Provide the [X, Y] coordinate of the cell's center where the given text is located.  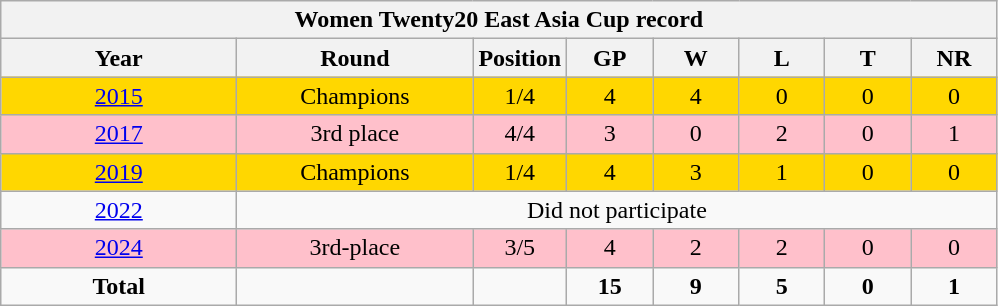
W [696, 58]
2015 [119, 96]
Total [119, 286]
2019 [119, 172]
L [782, 58]
Women Twenty20 East Asia Cup record [499, 20]
3/5 [520, 248]
2024 [119, 248]
15 [610, 286]
5 [782, 286]
3rd place [355, 134]
9 [696, 286]
2017 [119, 134]
Year [119, 58]
Position [520, 58]
GP [610, 58]
T [868, 58]
Did not participate [617, 210]
NR [954, 58]
Round [355, 58]
4/4 [520, 134]
2022 [119, 210]
3rd-place [355, 248]
